For the text-containing cell, return its midpoint in (X, Y) coordinate format. 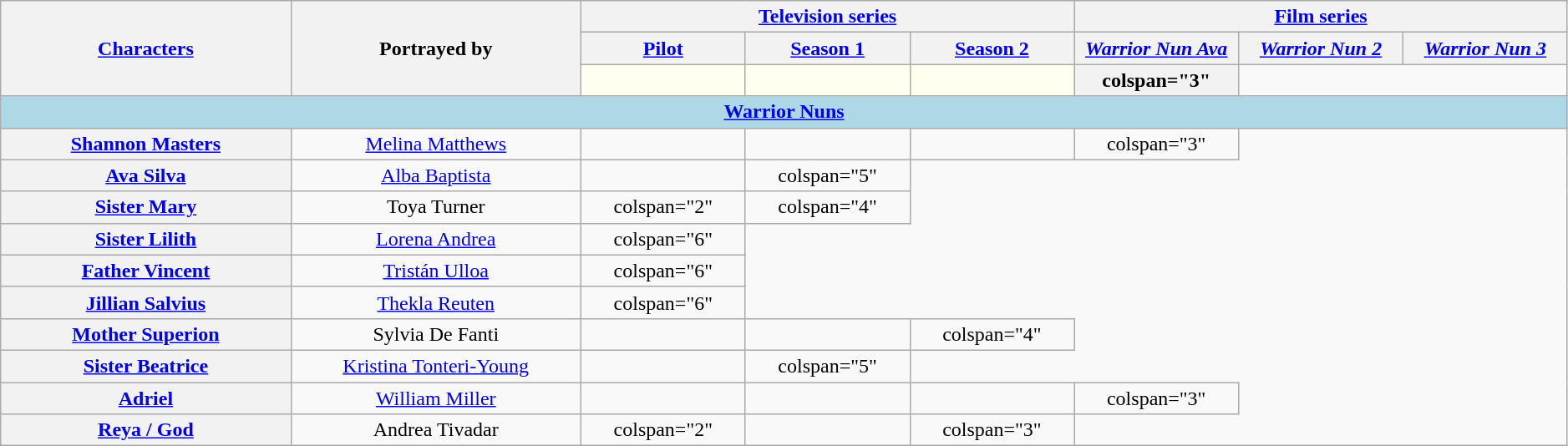
Kristina Tonteri-Young (436, 366)
Season 1 (827, 48)
Father Vincent (145, 271)
Andrea Tivadar (436, 430)
Sister Mary (145, 207)
Toya Turner (436, 207)
Mother Superion (145, 334)
Film series (1321, 17)
Adriel (145, 398)
Season 2 (992, 48)
Tristán Ulloa (436, 271)
Portrayed by (436, 48)
Warrior Nun 2 (1322, 48)
Jillian Salvius (145, 302)
Alba Baptista (436, 175)
Lorena Andrea (436, 239)
Warrior Nuns (784, 112)
Warrior Nun Ava (1156, 48)
Television series (827, 17)
Warrior Nun 3 (1485, 48)
Ava Silva (145, 175)
Pilot (663, 48)
Reya / God (145, 430)
Characters (145, 48)
Melina Matthews (436, 144)
Sylvia De Fanti (436, 334)
Thekla Reuten (436, 302)
Sister Beatrice (145, 366)
Shannon Masters (145, 144)
Sister Lilith (145, 239)
William Miller (436, 398)
